From the cell containing the given text, extract its center point as [x, y] coordinate. 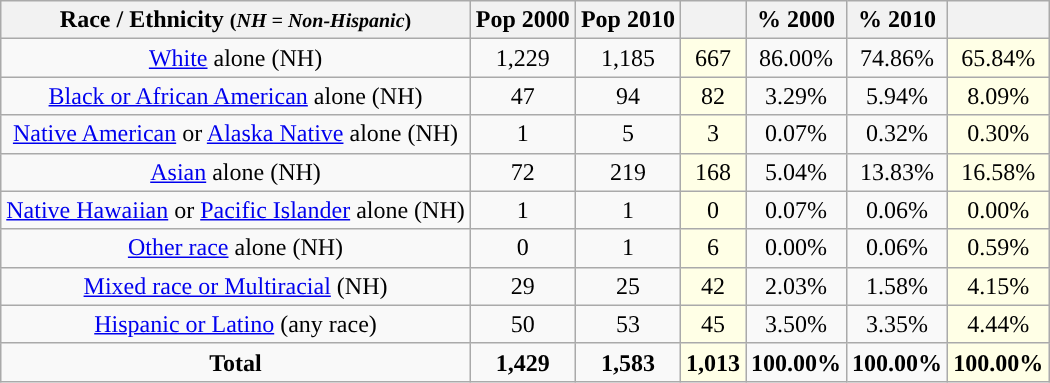
1,429 [522, 362]
3.35% [898, 324]
Native American or Alaska Native alone (NH) [236, 134]
Mixed race or Multiracial (NH) [236, 286]
Other race alone (NH) [236, 248]
6 [712, 248]
4.15% [998, 286]
1,229 [522, 58]
0.30% [998, 134]
3 [712, 134]
25 [628, 286]
13.83% [898, 172]
16.58% [998, 172]
4.44% [998, 324]
1,013 [712, 362]
% 2000 [796, 20]
Hispanic or Latino (any race) [236, 324]
Asian alone (NH) [236, 172]
White alone (NH) [236, 58]
94 [628, 96]
5.04% [796, 172]
72 [522, 172]
Pop 2000 [522, 20]
1,583 [628, 362]
45 [712, 324]
86.00% [796, 58]
219 [628, 172]
Native Hawaiian or Pacific Islander alone (NH) [236, 210]
50 [522, 324]
% 2010 [898, 20]
1.58% [898, 286]
5.94% [898, 96]
3.29% [796, 96]
65.84% [998, 58]
8.09% [998, 96]
Pop 2010 [628, 20]
Black or African American alone (NH) [236, 96]
47 [522, 96]
53 [628, 324]
82 [712, 96]
667 [712, 58]
3.50% [796, 324]
Total [236, 362]
168 [712, 172]
5 [628, 134]
2.03% [796, 286]
29 [522, 286]
42 [712, 286]
1,185 [628, 58]
0.32% [898, 134]
Race / Ethnicity (NH = Non-Hispanic) [236, 20]
74.86% [898, 58]
0.59% [998, 248]
